Search for the cell housing the specified text and yield its [X, Y] center coordinate. 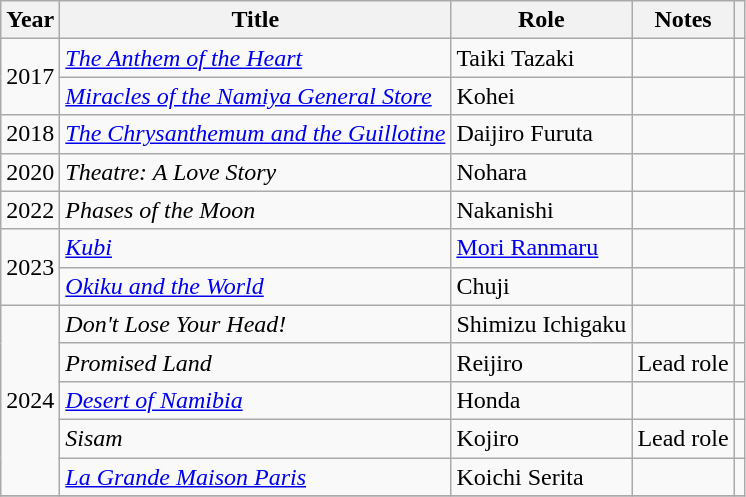
Koichi Serita [542, 477]
Role [542, 20]
The Chrysanthemum and the Guillotine [256, 134]
2018 [30, 134]
Okiku and the World [256, 286]
Mori Ranmaru [542, 248]
Chuji [542, 286]
Shimizu Ichigaku [542, 324]
Phases of the Moon [256, 210]
Don't Lose Your Head! [256, 324]
Daijiro Furuta [542, 134]
Nakanishi [542, 210]
2024 [30, 400]
2023 [30, 267]
Promised Land [256, 362]
2017 [30, 77]
Nohara [542, 172]
Notes [683, 20]
Honda [542, 400]
2020 [30, 172]
Desert of Namibia [256, 400]
Sisam [256, 438]
La Grande Maison Paris [256, 477]
Kubi [256, 248]
Miracles of the Namiya General Store [256, 96]
Year [30, 20]
The Anthem of the Heart [256, 58]
Title [256, 20]
Taiki Tazaki [542, 58]
Theatre: A Love Story [256, 172]
Kojiro [542, 438]
Reijiro [542, 362]
2022 [30, 210]
Kohei [542, 96]
